Detect which cell encompasses the target text, then output its [x, y] center coordinate. 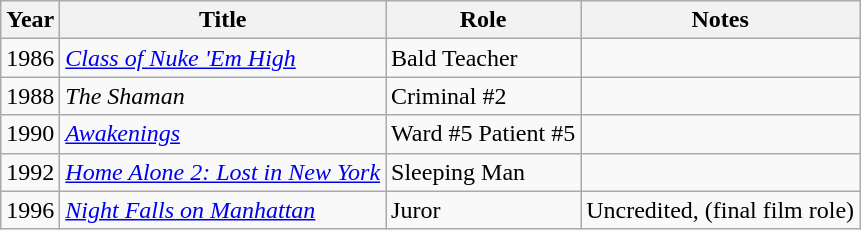
Bald Teacher [484, 58]
Awakenings [223, 134]
1986 [30, 58]
Night Falls on Manhattan [223, 210]
Ward #5 Patient #5 [484, 134]
Year [30, 20]
1996 [30, 210]
The Shaman [223, 96]
1988 [30, 96]
Class of Nuke 'Em High [223, 58]
Sleeping Man [484, 172]
Juror [484, 210]
Home Alone 2: Lost in New York [223, 172]
Title [223, 20]
Criminal #2 [484, 96]
1990 [30, 134]
Role [484, 20]
1992 [30, 172]
Notes [720, 20]
Uncredited, (final film role) [720, 210]
